Locate the cell with the specified text and output its (X, Y) center coordinate. 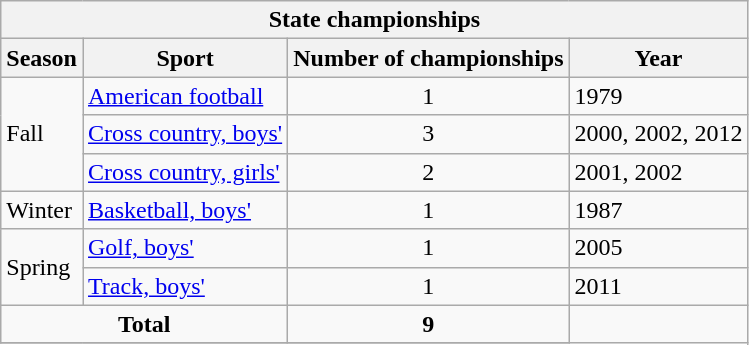
9 (428, 324)
Season (42, 58)
American football (184, 96)
Spring (42, 267)
State championships (374, 20)
2001, 2002 (658, 172)
Number of championships (428, 58)
Basketball, boys' (184, 210)
1987 (658, 210)
2 (428, 172)
Year (658, 58)
1979 (658, 96)
Cross country, boys' (184, 134)
Sport (184, 58)
Track, boys' (184, 286)
2011 (658, 286)
3 (428, 134)
Golf, boys' (184, 248)
2000, 2002, 2012 (658, 134)
Winter (42, 210)
2005 (658, 248)
Fall (42, 134)
Cross country, girls' (184, 172)
Total (144, 324)
